For the text-containing cell, return its midpoint in [X, Y] coordinate format. 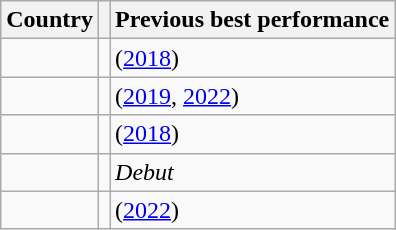
Previous best performance [252, 20]
Country [50, 20]
Debut [252, 172]
(2022) [252, 210]
(2019, 2022) [252, 96]
